Pinpoint the cell where the given text exists, returning its [X, Y] midpoint coordinate. 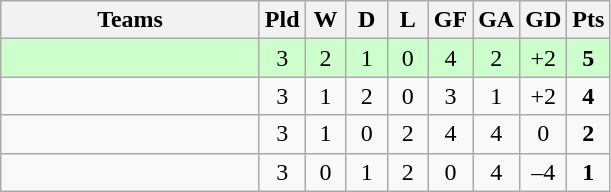
GD [544, 20]
GA [496, 20]
Pld [282, 20]
D [366, 20]
5 [588, 58]
Teams [130, 20]
W [326, 20]
GF [450, 20]
–4 [544, 172]
Pts [588, 20]
L [408, 20]
